Provide the [x, y] coordinate of the cell's center where the given text is located.  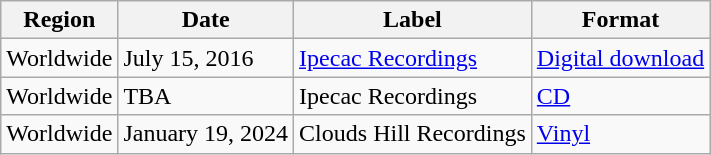
CD [620, 96]
Region [60, 20]
July 15, 2016 [206, 58]
January 19, 2024 [206, 134]
Clouds Hill Recordings [413, 134]
Label [413, 20]
Digital download [620, 58]
TBA [206, 96]
Vinyl [620, 134]
Format [620, 20]
Date [206, 20]
